Detect which cell encompasses the target text, then output its (x, y) center coordinate. 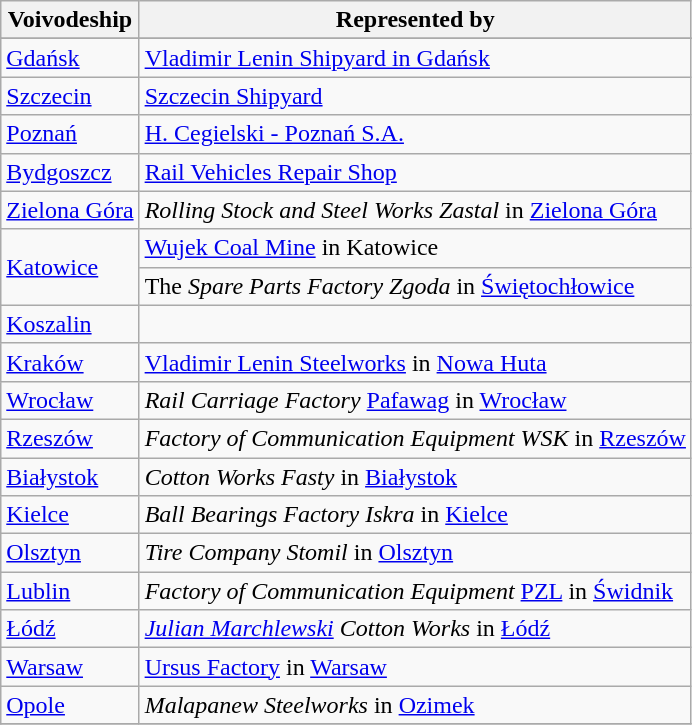
The Spare Parts Factory Zgoda in Świętochłowice (415, 286)
Vladimir Lenin Shipyard in Gdańsk (415, 58)
Kraków (70, 362)
Cotton Works Fasty in Białystok (415, 477)
Opole (70, 705)
Malapanew Steelworks in Ozimek (415, 705)
Rzeszów (70, 438)
Wujek Coal Mine in Katowice (415, 248)
Łódź (70, 629)
H. Cegielski - Poznań S.A. (415, 134)
Poznań (70, 134)
Szczecin (70, 96)
Voivodeship (70, 20)
Koszalin (70, 324)
Wrocław (70, 400)
Lublin (70, 591)
Kielce (70, 515)
Gdańsk (70, 58)
Tire Company Stomil in Olsztyn (415, 553)
Julian Marchlewski Cotton Works in Łódź (415, 629)
Zielona Góra (70, 210)
Olsztyn (70, 553)
Represented by (415, 20)
Rail Vehicles Repair Shop (415, 172)
Szczecin Shipyard (415, 96)
Factory of Communication Equipment PZL in Świdnik (415, 591)
Ursus Factory in Warsaw (415, 667)
Rail Carriage Factory Pafawag in Wrocław (415, 400)
Warsaw (70, 667)
Factory of Communication Equipment WSK in Rzeszów (415, 438)
Ball Bearings Factory Iskra in Kielce (415, 515)
Bydgoszcz (70, 172)
Katowice (70, 267)
Rolling Stock and Steel Works Zastal in Zielona Góra (415, 210)
Vladimir Lenin Steelworks in Nowa Huta (415, 362)
Białystok (70, 477)
